Pinpoint the cell where the given text exists, returning its [x, y] midpoint coordinate. 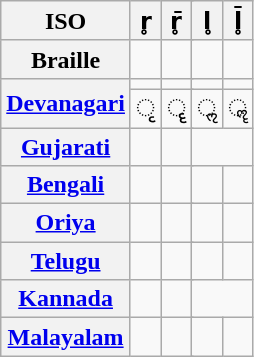
ISO [66, 21]
Braille [66, 59]
r̥̄ [176, 21]
Oriya [66, 223]
Bengali [66, 185]
ृ [146, 108]
Malayalam [66, 337]
ॢ [208, 108]
Devanagari [66, 102]
l̥ [208, 21]
Kannada [66, 299]
Telugu [66, 261]
ॄ [176, 108]
Gujarati [66, 147]
r̥ [146, 21]
ॣ [238, 108]
l̥̄ [238, 21]
